Provide the [X, Y] coordinate of the cell's center where the given text is located.  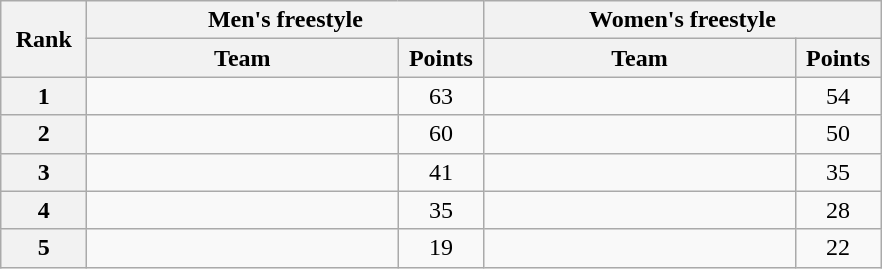
Rank [44, 39]
2 [44, 134]
Women's freestyle [682, 20]
54 [838, 96]
41 [441, 172]
19 [441, 248]
22 [838, 248]
60 [441, 134]
5 [44, 248]
Men's freestyle [286, 20]
50 [838, 134]
3 [44, 172]
4 [44, 210]
1 [44, 96]
28 [838, 210]
63 [441, 96]
